Identify which cell holds the provided text, then report its [x, y] central coordinate. 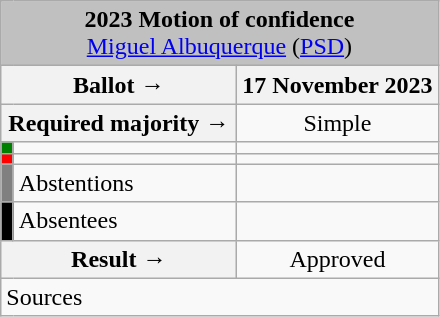
Simple [338, 123]
Absentees [125, 221]
Sources [220, 297]
2023 Motion of confidenceMiguel Albuquerque (PSD) [220, 34]
Required majority → [119, 123]
Abstentions [125, 183]
Result → [119, 259]
Approved [338, 259]
17 November 2023 [338, 85]
Ballot → [119, 85]
